Locate the cell with the specified text and output its [X, Y] center coordinate. 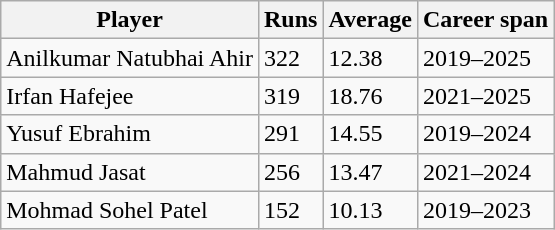
2019–2023 [485, 210]
319 [290, 96]
Yusuf Ebrahim [130, 134]
12.38 [370, 58]
Career span [485, 20]
Irfan Hafejee [130, 96]
13.47 [370, 172]
18.76 [370, 96]
Average [370, 20]
322 [290, 58]
2019–2024 [485, 134]
14.55 [370, 134]
Anilkumar Natubhai Ahir [130, 58]
291 [290, 134]
Runs [290, 20]
256 [290, 172]
Mohmad Sohel Patel [130, 210]
Player [130, 20]
10.13 [370, 210]
Mahmud Jasat [130, 172]
2021–2025 [485, 96]
2021–2024 [485, 172]
2019–2025 [485, 58]
152 [290, 210]
